Identify which cell holds the provided text, then report its (x, y) central coordinate. 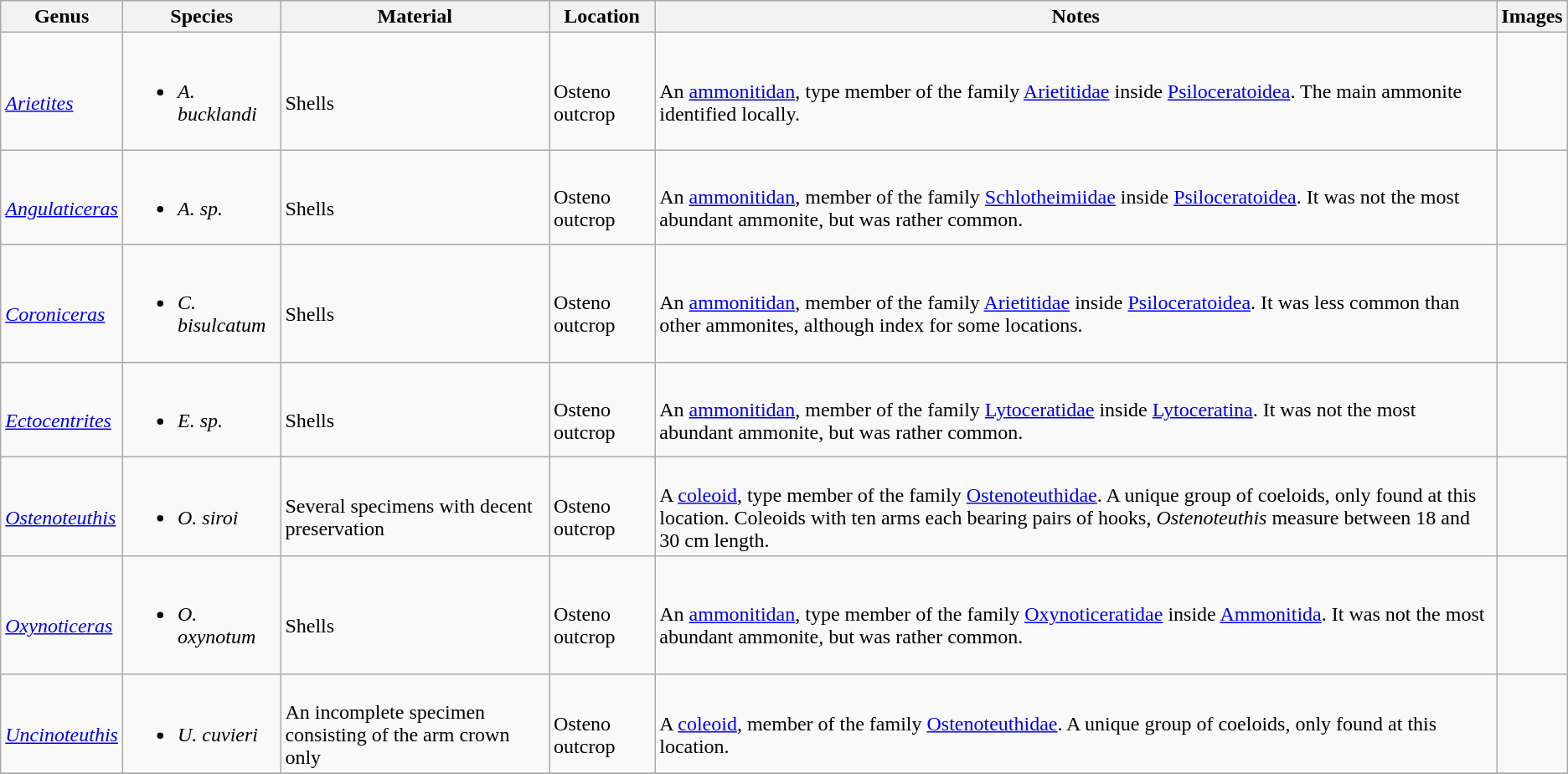
Species (201, 17)
Oxynoticeras (62, 615)
Angulaticeras (62, 198)
Coroniceras (62, 303)
Genus (62, 17)
Several specimens with decent preservation (415, 506)
Ectocentrites (62, 409)
Notes (1075, 17)
An ammonitidan, type member of the family Arietitidae inside Psiloceratoidea. The main ammonite identified locally. (1075, 91)
U. cuvieri (201, 724)
C. bisulcatum (201, 303)
An ammonitidan, member of the family Schlotheimiidae inside Psiloceratoidea. It was not the most abundant ammonite, but was rather common. (1075, 198)
Ostenoteuthis (62, 506)
A. bucklandi (201, 91)
A coleoid, member of the family Ostenoteuthidae. A unique group of coeloids, only found at this location. (1075, 724)
Arietites (62, 91)
O. oxynotum (201, 615)
An incomplete specimen consisting of the arm crown only (415, 724)
Location (602, 17)
A. sp. (201, 198)
E. sp. (201, 409)
Uncinoteuthis (62, 724)
An ammonitidan, member of the family Lytoceratidae inside Lytoceratina. It was not the most abundant ammonite, but was rather common. (1075, 409)
An ammonitidan, type member of the family Oxynoticeratidae inside Ammonitida. It was not the most abundant ammonite, but was rather common. (1075, 615)
Images (1532, 17)
O. siroi (201, 506)
An ammonitidan, member of the family Arietitidae inside Psiloceratoidea. It was less common than other ammonites, although index for some locations. (1075, 303)
Material (415, 17)
